Return the (X, Y) coordinate for the center point of the cell that contains the specified text.  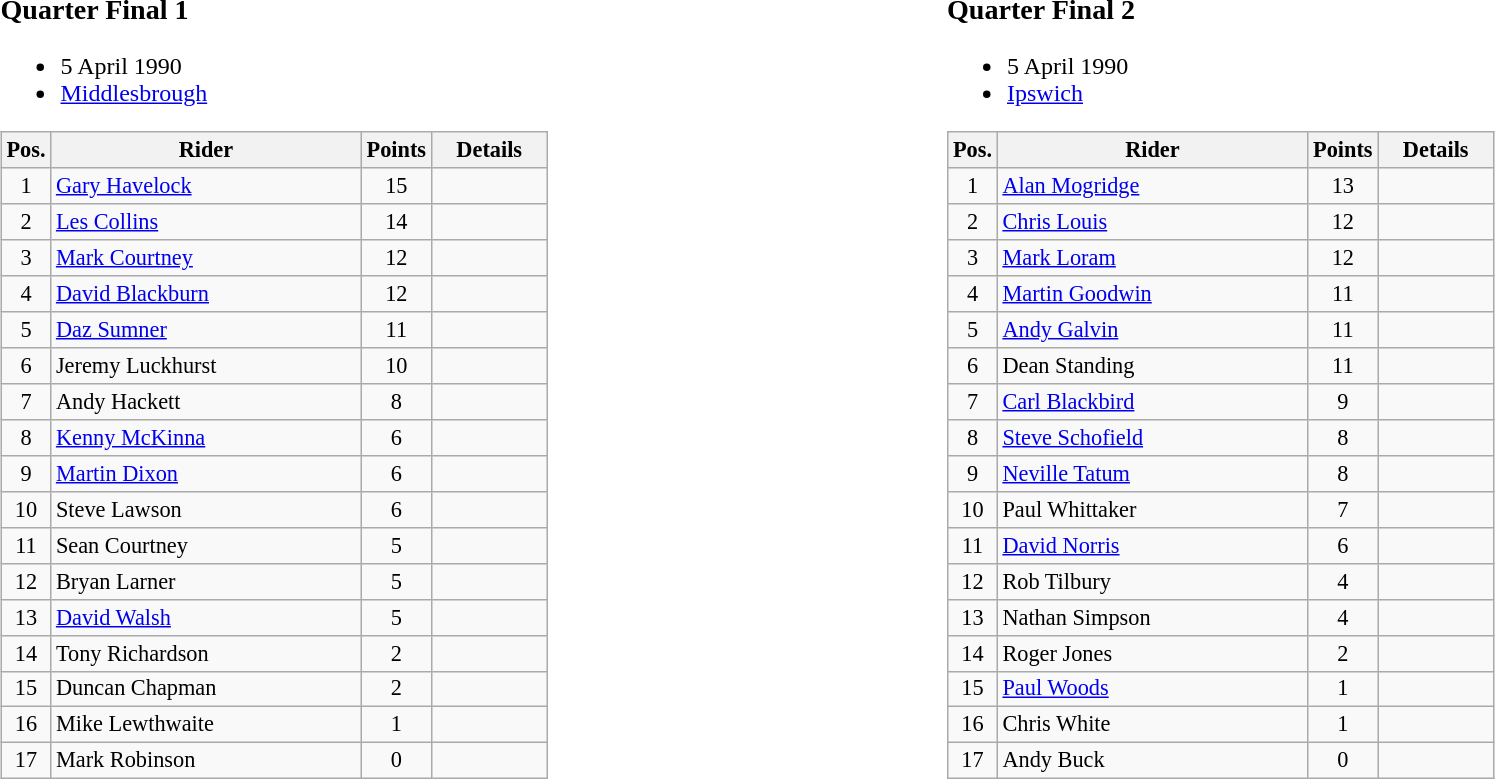
Bryan Larner (206, 581)
Martin Goodwin (1152, 294)
Martin Dixon (206, 474)
Mark Robinson (206, 761)
David Blackburn (206, 294)
Les Collins (206, 222)
Jeremy Luckhurst (206, 366)
Carl Blackbird (1152, 402)
Mark Loram (1152, 258)
Nathan Simpson (1152, 617)
David Norris (1152, 545)
Paul Woods (1152, 689)
David Walsh (206, 617)
Sean Courtney (206, 545)
Neville Tatum (1152, 474)
Roger Jones (1152, 653)
Daz Sumner (206, 330)
Chris White (1152, 725)
Chris Louis (1152, 222)
Tony Richardson (206, 653)
Rob Tilbury (1152, 581)
Andy Buck (1152, 761)
Dean Standing (1152, 366)
Gary Havelock (206, 186)
Steve Lawson (206, 509)
Andy Hackett (206, 402)
Mike Lewthwaite (206, 725)
Steve Schofield (1152, 438)
Alan Mogridge (1152, 186)
Duncan Chapman (206, 689)
Andy Galvin (1152, 330)
Kenny McKinna (206, 438)
Paul Whittaker (1152, 509)
Mark Courtney (206, 258)
